Search for the cell housing the specified text and yield its (x, y) center coordinate. 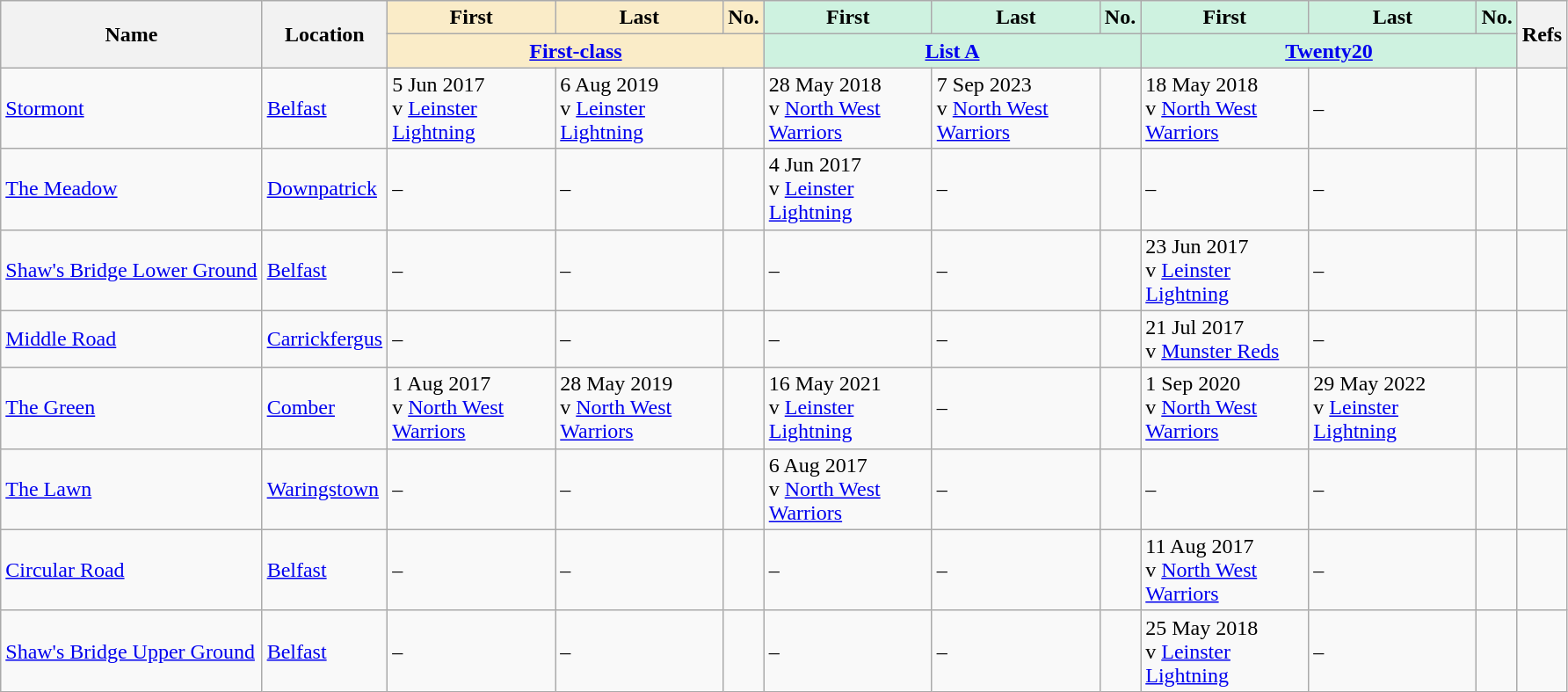
4 Jun 2017v Leinster Lightning (847, 189)
6 Aug 2017v North West Warriors (847, 489)
21 Jul 2017v Munster Reds (1225, 339)
Shaw's Bridge Lower Ground (132, 270)
23 Jun 2017v Leinster Lightning (1225, 270)
29 May 2022v Leinster Lightning (1392, 408)
25 May 2018v Leinster Lightning (1225, 651)
Circular Road (132, 570)
7 Sep 2023v North West Warriors (1016, 108)
First-class (577, 51)
The Meadow (132, 189)
Twenty20 (1329, 51)
28 May 2019v North West Warriors (640, 408)
Comber (325, 408)
6 Aug 2019v Leinster Lightning (640, 108)
5 Jun 2017v Leinster Lightning (471, 108)
1 Sep 2020v North West Warriors (1225, 408)
The Lawn (132, 489)
Shaw's Bridge Upper Ground (132, 651)
Name (132, 34)
Carrickfergus (325, 339)
11 Aug 2017v North West Warriors (1225, 570)
28 May 2018v North West Warriors (847, 108)
Waringstown (325, 489)
List A (953, 51)
Refs (1542, 34)
Location (325, 34)
18 May 2018v North West Warriors (1225, 108)
Stormont (132, 108)
Middle Road (132, 339)
Downpatrick (325, 189)
1 Aug 2017v North West Warriors (471, 408)
16 May 2021v Leinster Lightning (847, 408)
The Green (132, 408)
